Return the (x, y) coordinate for the center point of the cell that contains the specified text.  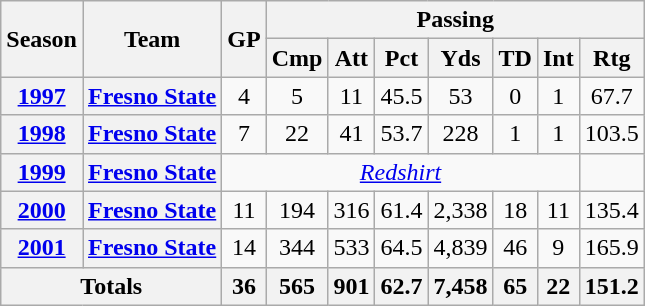
103.5 (612, 134)
9 (558, 248)
18 (515, 210)
14 (244, 248)
Team (152, 39)
41 (352, 134)
316 (352, 210)
Cmp (297, 58)
36 (244, 286)
194 (297, 210)
46 (515, 248)
344 (297, 248)
2001 (42, 248)
565 (297, 286)
64.5 (402, 248)
7,458 (460, 286)
TD (515, 58)
53.7 (402, 134)
533 (352, 248)
45.5 (402, 96)
4 (244, 96)
65 (515, 286)
7 (244, 134)
GP (244, 39)
53 (460, 96)
Pct (402, 58)
Rtg (612, 58)
901 (352, 286)
2,338 (460, 210)
Int (558, 58)
228 (460, 134)
62.7 (402, 286)
5 (297, 96)
4,839 (460, 248)
Season (42, 39)
Redshirt (400, 172)
1997 (42, 96)
2000 (42, 210)
Passing (455, 20)
135.4 (612, 210)
67.7 (612, 96)
Totals (112, 286)
Att (352, 58)
165.9 (612, 248)
Yds (460, 58)
151.2 (612, 286)
0 (515, 96)
61.4 (402, 210)
1998 (42, 134)
1999 (42, 172)
